Provide the [X, Y] coordinate of the cell's center where the given text is located.  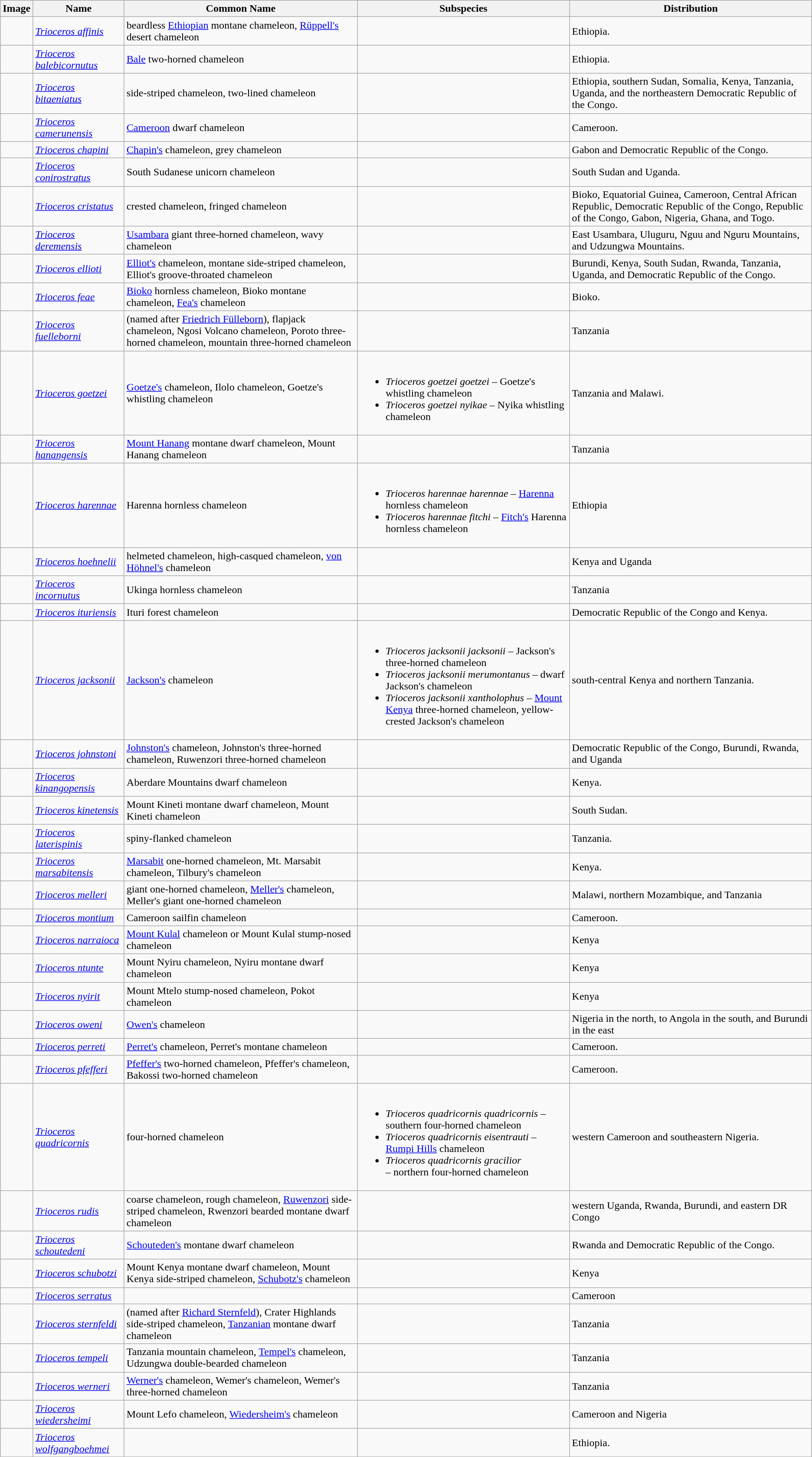
Trioceros werneri [79, 1386]
Trioceros deremensis [79, 240]
Trioceros balebicornutus [79, 59]
Marsabit one-horned chameleon, Mt. Marsabit chameleon, Tilbury's chameleon [240, 867]
Mount Kineti montane dwarf chameleon, Mount Kineti chameleon [240, 811]
Trioceros ellioti [79, 268]
Trioceros hoehnelii [79, 561]
Mount Mtelo stump-nosed chameleon, Pokot chameleon [240, 996]
crested chameleon, fringed chameleon [240, 206]
Elliot's chameleon, montane side-striped chameleon, Elliot's groove-throated chameleon [240, 268]
Trioceros fuelleborni [79, 331]
Common Name [240, 9]
Trioceros goetzei goetzei – Goetze's whistling chameleonTrioceros goetzei nyikae – Nyika whistling chameleon [464, 393]
spiny-flanked chameleon [240, 838]
western Cameroon and southeastern Nigeria. [691, 1137]
Kenya and Uganda [691, 561]
south-central Kenya and northern Tanzania. [691, 680]
Ethiopia, southern Sudan, Somalia, Kenya, Tanzania, Uganda, and the northeastern Democratic Republic of the Congo. [691, 93]
Mount Hanang montane dwarf chameleon, Mount Hanang chameleon [240, 450]
Tanzania and Malawi. [691, 393]
Democratic Republic of the Congo and Kenya. [691, 612]
Cameroon sailfin chameleon [240, 917]
Malawi, northern Mozambique, and Tanzania [691, 895]
Gabon and Democratic Republic of the Congo. [691, 150]
Trioceros hanangensis [79, 450]
Trioceros pfefferi [79, 1069]
Trioceros kinetensis [79, 811]
Trioceros serratus [79, 1296]
Bioko. [691, 297]
beardless Ethiopian montane chameleon, Rüppell's desert chameleon [240, 31]
Trioceros harennae harennae – Harenna hornless chameleonTrioceros harennae fitchi – Fitch's Harenna hornless chameleon [464, 505]
Jackson's chameleon [240, 680]
Trioceros laterispinis [79, 838]
Democratic Republic of the Congo, Burundi, Rwanda, and Uganda [691, 754]
Trioceros goetzei [79, 393]
giant one-horned chameleon, Meller's chameleon, Meller's giant one-horned chameleon [240, 895]
Trioceros tempeli [79, 1358]
side-striped chameleon, two-lined chameleon [240, 93]
Trioceros montium [79, 917]
Trioceros wolfgangboehmei [79, 1442]
Cameroon [691, 1296]
Mount Kulal chameleon or Mount Kulal stump-nosed chameleon [240, 940]
Usambara giant three-horned chameleon, wavy chameleon [240, 240]
Trioceros melleri [79, 895]
helmeted chameleon, high-casqued chameleon, von Höhnel's chameleon [240, 561]
Image [16, 9]
Trioceros oweni [79, 1025]
Trioceros narraioca [79, 940]
Distribution [691, 9]
Trioceros harennae [79, 505]
Trioceros conirostratus [79, 172]
Harenna hornless chameleon [240, 505]
Trioceros jacksonii [79, 680]
Schouteden's montane dwarf chameleon [240, 1245]
Ituri forest chameleon [240, 612]
Perret's chameleon, Perret's montane chameleon [240, 1047]
Subspecies [464, 9]
Name [79, 9]
Nigeria in the north, to Angola in the south, and Burundi in the east [691, 1025]
Trioceros rudis [79, 1211]
Trioceros marsabitensis [79, 867]
Werner's chameleon, Wemer's chameleon, Wemer's three-horned chameleon [240, 1386]
Tanzania. [691, 838]
(named after Friedrich Fülleborn), flapjack chameleon, Ngosi Volcano chameleon, Poroto three-horned chameleon, mountain three-horned chameleon [240, 331]
Goetze's chameleon, Ilolo chameleon, Goetze's whistling chameleon [240, 393]
Trioceros nyirit [79, 996]
Trioceros cristatus [79, 206]
Pfeffer's two-horned chameleon, Pfeffer's chameleon, Bakossi two-horned chameleon [240, 1069]
Aberdare Mountains dwarf chameleon [240, 782]
Trioceros ituriensis [79, 612]
western Uganda, Rwanda, Burundi, and eastern DR Congo [691, 1211]
Owen's chameleon [240, 1025]
Tanzania mountain chameleon, Tempel's chameleon, Udzungwa double-bearded chameleon [240, 1358]
Johnston's chameleon, Johnston's three-horned chameleon, Ruwenzori three-horned chameleon [240, 754]
Trioceros wiedersheimi [79, 1414]
Trioceros quadricornis [79, 1137]
Trioceros kinangopensis [79, 782]
Trioceros feae [79, 297]
Trioceros ntunte [79, 968]
Bioko hornless chameleon, Bioko montane chameleon, Fea's chameleon [240, 297]
Trioceros affinis [79, 31]
coarse chameleon, rough chameleon, Ruwenzori side-striped chameleon, Rwenzori bearded montane dwarf chameleon [240, 1211]
Rwanda and Democratic Republic of the Congo. [691, 1245]
four-horned chameleon [240, 1137]
South Sudanese unicorn chameleon [240, 172]
Cameroon and Nigeria [691, 1414]
Trioceros sternfeldi [79, 1324]
Trioceros schoutedeni [79, 1245]
Trioceros incornutus [79, 590]
South Sudan and Uganda. [691, 172]
Trioceros camerunensis [79, 128]
Cameroon dwarf chameleon [240, 128]
Mount Lefo chameleon, Wiedersheim's chameleon [240, 1414]
Mount Nyiru chameleon, Nyiru montane dwarf chameleon [240, 968]
Bale two-horned chameleon [240, 59]
Chapin's chameleon, grey chameleon [240, 150]
Trioceros perreti [79, 1047]
Trioceros schubotzi [79, 1273]
(named after Richard Sternfeld), Crater Highlands side-striped chameleon, Tanzanian montane dwarf chameleon [240, 1324]
Trioceros chapini [79, 150]
South Sudan. [691, 811]
Burundi, Kenya, South Sudan, Rwanda, Tanzania, Uganda, and Democratic Republic of the Congo. [691, 268]
Trioceros johnstoni [79, 754]
Ethiopia [691, 505]
Trioceros bitaeniatus [79, 93]
Mount Kenya montane dwarf chameleon, Mount Kenya side-striped chameleon, Schubotz's chameleon [240, 1273]
Ukinga hornless chameleon [240, 590]
East Usambara, Uluguru, Nguu and Nguru Mountains, and Udzungwa Mountains. [691, 240]
